From the cell containing the given text, extract its center point as [X, Y] coordinate. 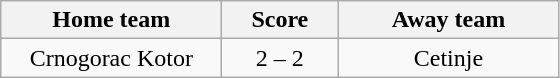
Away team [448, 20]
Score [280, 20]
Home team [112, 20]
Cetinje [448, 58]
2 – 2 [280, 58]
Crnogorac Kotor [112, 58]
